Locate the cell with the specified text and output its [x, y] center coordinate. 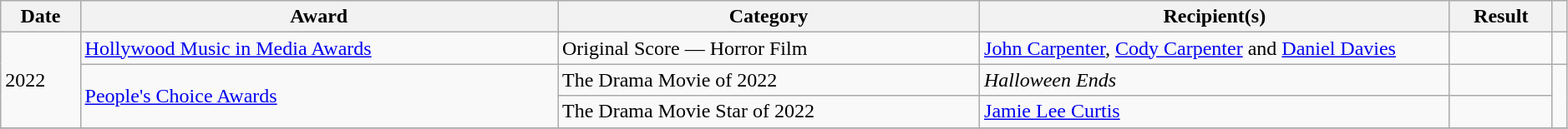
Result [1500, 17]
Date [40, 17]
The Drama Movie of 2022 [769, 80]
Category [769, 17]
Original Score — Horror Film [769, 48]
Recipient(s) [1215, 17]
John Carpenter, Cody Carpenter and Daniel Davies [1215, 48]
Jamie Lee Curtis [1215, 112]
2022 [40, 80]
Halloween Ends [1215, 80]
The Drama Movie Star of 2022 [769, 112]
People's Choice Awards [319, 96]
Hollywood Music in Media Awards [319, 48]
Award [319, 17]
